Pinpoint the cell where the given text exists, returning its [x, y] midpoint coordinate. 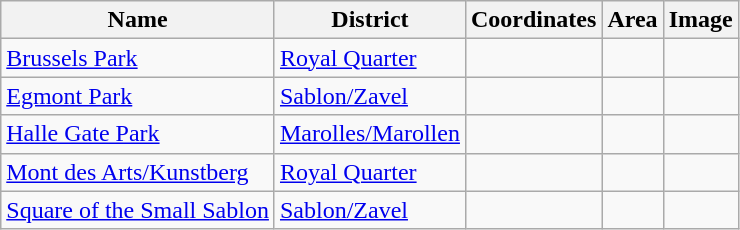
Marolles/Marollen [370, 134]
Image [700, 20]
Coordinates [533, 20]
Halle Gate Park [138, 134]
Brussels Park [138, 58]
Egmont Park [138, 96]
Square of the Small Sablon [138, 210]
Mont des Arts/Kunstberg [138, 172]
Name [138, 20]
District [370, 20]
Area [632, 20]
